Locate the cell with the specified text and output its (x, y) center coordinate. 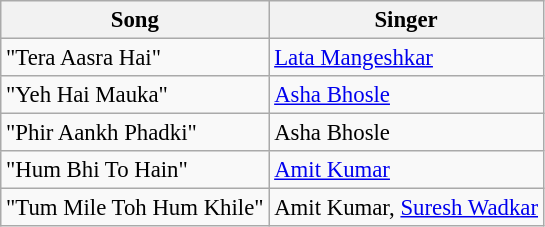
Singer (406, 20)
"Yeh Hai Mauka" (135, 95)
"Tera Aasra Hai" (135, 58)
"Phir Aankh Phadki" (135, 133)
Song (135, 20)
"Tum Mile Toh Hum Khile" (135, 208)
"Hum Bhi To Hain" (135, 170)
Lata Mangeshkar (406, 58)
Amit Kumar (406, 170)
Amit Kumar, Suresh Wadkar (406, 208)
